Search for the cell housing the specified text and yield its [X, Y] center coordinate. 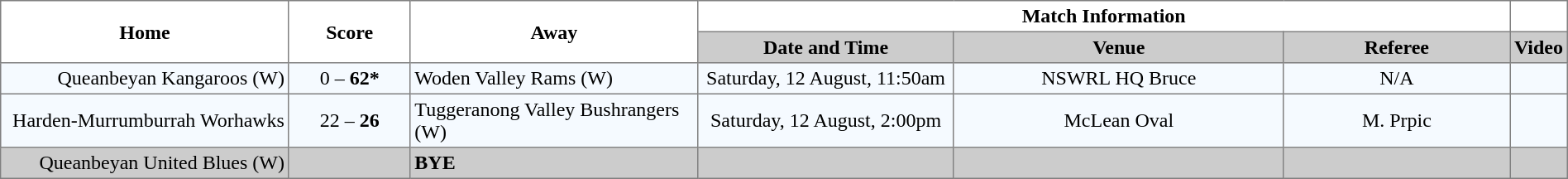
N/A [1396, 79]
NSWRL HQ Bruce [1118, 79]
Home [145, 31]
BYE [554, 163]
Away [554, 31]
Tuggeranong Valley Bushrangers (W) [554, 120]
0 – 62* [349, 79]
Saturday, 12 August, 11:50am [826, 79]
Queanbeyan United Blues (W) [145, 163]
Score [349, 31]
McLean Oval [1118, 120]
Match Information [1104, 17]
Queanbeyan Kangaroos (W) [145, 79]
Video [1539, 47]
22 – 26 [349, 120]
M. Prpic [1396, 120]
Referee [1396, 47]
Date and Time [826, 47]
Saturday, 12 August, 2:00pm [826, 120]
Woden Valley Rams (W) [554, 79]
Venue [1118, 47]
Harden-Murrumburrah Worhawks [145, 120]
